Pinpoint the cell where the given text exists, returning its [x, y] midpoint coordinate. 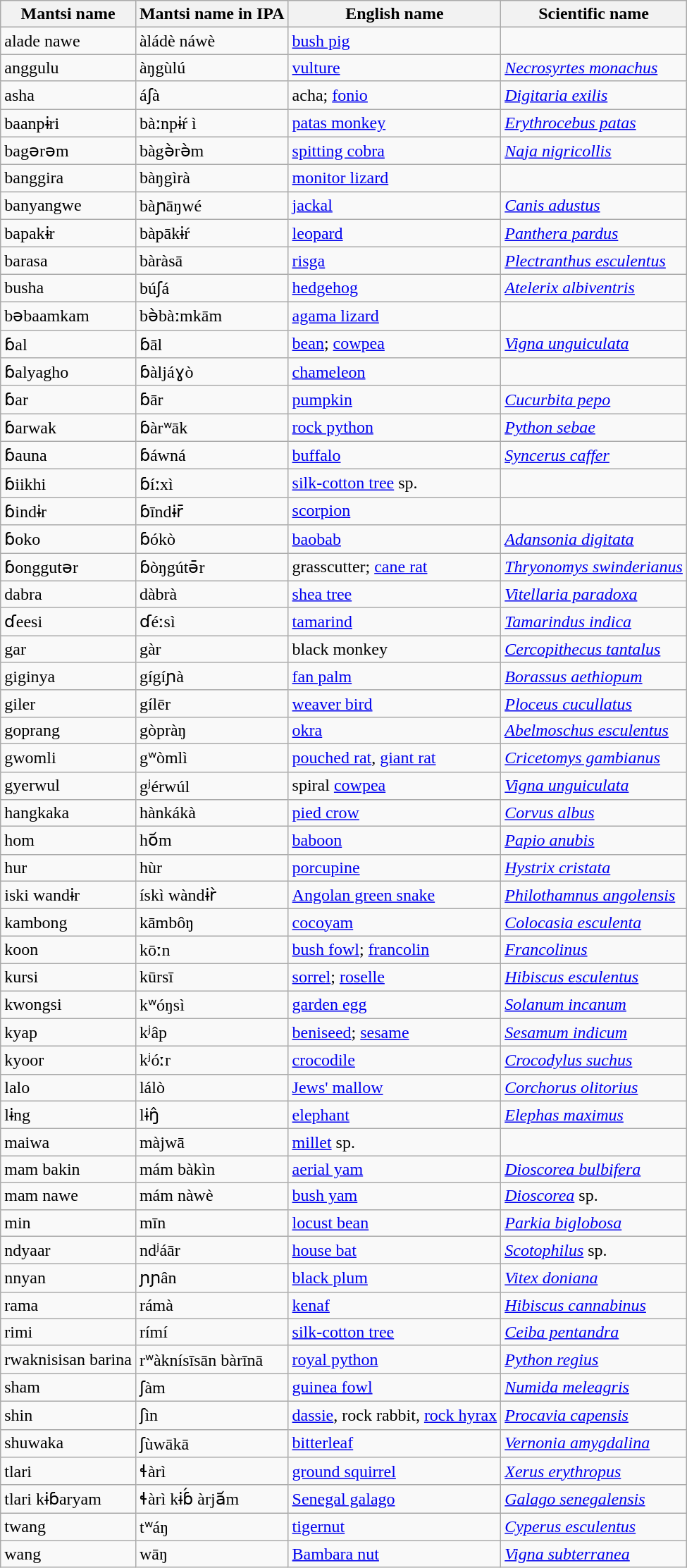
alade nawe [68, 41]
shea tree [395, 594]
bàràsā [211, 261]
ɓiikhi [68, 483]
ískì wàndɨr̀ [211, 895]
Dioscorea sp. [594, 1196]
lalo [68, 1087]
twang [68, 1527]
ʃìn [211, 1415]
Python sebae [594, 428]
sham [68, 1388]
wāŋ [211, 1554]
Adansonia digitata [594, 539]
ɗeesi [68, 622]
lɨng [68, 1115]
anggulu [68, 68]
silk-cotton tree [395, 1332]
Jews' mallow [395, 1087]
banyangwe [68, 206]
Philothamnus angolensis [594, 895]
bàɲāŋwé [211, 206]
ɓauna [68, 455]
áʃà [211, 95]
Vitex doniana [594, 1278]
English name [395, 14]
pied crow [395, 813]
hedgehog [395, 288]
ɓókò [211, 539]
Tamarindus indica [594, 622]
gílēr [211, 703]
kyap [68, 1032]
bàgə̀rə̀m [211, 151]
kāmbôŋ [211, 922]
ho᷄m [211, 841]
buffalo [395, 455]
ɓàrʷāk [211, 428]
ɓār [211, 400]
Thryonomys swinderianus [594, 567]
ɓòŋgútə̄r [211, 567]
Elephas maximus [594, 1115]
crocodile [395, 1061]
bàpākɨŕ [211, 233]
rock python [395, 428]
ɓíːxì [211, 483]
ɬàrì [211, 1471]
gar [68, 649]
iski wandɨr [68, 895]
koon [68, 950]
hànkákà [211, 813]
ʃùwākā [211, 1443]
asha [68, 95]
baanpɨri [68, 123]
bitterleaf [395, 1443]
tʷáŋ [211, 1527]
lálò [211, 1087]
ɗéːsì [211, 622]
black monkey [395, 649]
hùr [211, 868]
bush yam [395, 1196]
Numida meleagris [594, 1388]
àládè náwè [211, 41]
ɓīndɨr̄ [211, 511]
bàːnpɨŕ ì [211, 123]
Syncerus caffer [594, 455]
Cyperus esculentus [594, 1527]
gígíɲà [211, 677]
porcupine [395, 868]
rama [68, 1305]
Mantsi name [68, 14]
ɲɲân [211, 1278]
Hibiscus cannabinus [594, 1305]
Plectranthus esculentus [594, 261]
hangkaka [68, 813]
spiral cowpea [395, 786]
scorpion [395, 511]
chameleon [395, 372]
Abelmoschus esculentus [594, 730]
baobab [395, 539]
bagərəm [68, 151]
dassie, rock rabbit, rock hyrax [395, 1415]
hom [68, 841]
búʃá [211, 288]
vulture [395, 68]
elephant [395, 1115]
bush pig [395, 41]
ɓar [68, 400]
kyoor [68, 1061]
grasscutter; cane rat [395, 567]
wang [68, 1554]
Dioscorea bulbifera [594, 1169]
kōːn [211, 950]
kʲóːr [211, 1061]
bàŋgìrà [211, 178]
ɓarwak [68, 428]
min [68, 1223]
acha; fonio [395, 95]
Vitellaria paradoxa [594, 594]
rʷàknísīsān bàrīnā [211, 1359]
bean; cowpea [395, 344]
patas monkey [395, 123]
pouched rat, giant rat [395, 758]
dabra [68, 594]
mám nàwè [211, 1196]
banggira [68, 178]
gwomli [68, 758]
ɓàljáɣò [211, 372]
giginya [68, 677]
Cricetomys gambianus [594, 758]
Cercopithecus tantalus [594, 649]
Sesamum indicum [594, 1032]
shin [68, 1415]
kʲâp [211, 1032]
locust bean [395, 1223]
Crocodylus suchus [594, 1061]
ɓoko [68, 539]
hur [68, 868]
Senegal galago [395, 1499]
leopard [395, 233]
bush fowl; francolin [395, 950]
Borassus aethiopum [594, 677]
màjwā [211, 1142]
house bat [395, 1250]
Scientific name [594, 14]
gʷòmlì [211, 758]
mīn [211, 1223]
millet sp. [395, 1142]
Ploceus cucullatus [594, 703]
Francolinus [594, 950]
bapakɨr [68, 233]
Bambara nut [395, 1554]
busha [68, 288]
Scotophilus sp. [594, 1250]
rámà [211, 1305]
rimi [68, 1332]
aerial yam [395, 1169]
tigernut [395, 1527]
Colocasia esculenta [594, 922]
goprang [68, 730]
nnyan [68, 1278]
Ceiba pentandra [594, 1332]
gʲérwúl [211, 786]
Corchorus olitorius [594, 1087]
baboon [395, 841]
giler [68, 703]
royal python [395, 1359]
Necrosyrtes monachus [594, 68]
Canis adustus [594, 206]
ɓindɨr [68, 511]
ʃàm [211, 1388]
kursi [68, 977]
Cucurbita pepo [594, 400]
Corvus albus [594, 813]
ɓāl [211, 344]
Hibiscus esculentus [594, 977]
Galago senegalensis [594, 1499]
tlari kɨɓaryam [68, 1499]
ndʲáār [211, 1250]
kwongsi [68, 1005]
bə̀bàːmkām [211, 316]
kʷóŋsì [211, 1005]
Panthera pardus [594, 233]
ɓal [68, 344]
dàbrà [211, 594]
black plum [395, 1278]
risga [395, 261]
Erythrocebus patas [594, 123]
shuwaka [68, 1443]
Vernonia amygdalina [594, 1443]
fan palm [395, 677]
ɓáwná [211, 455]
gyerwul [68, 786]
mam bakin [68, 1169]
kambong [68, 922]
beniseed; sesame [395, 1032]
garden egg [395, 1005]
barasa [68, 261]
Angolan green snake [395, 895]
gàr [211, 649]
Solanum incanum [594, 1005]
lɨŋ̂ [211, 1115]
monitor lizard [395, 178]
Naja nigricollis [594, 151]
jackal [395, 206]
Vigna subterranea [594, 1554]
weaver bird [395, 703]
Python regius [594, 1359]
ɬàrì kɨɓ́ àrja᷄m [211, 1499]
ɓalyagho [68, 372]
spitting cobra [395, 151]
Atelerix albiventris [594, 288]
sorrel; roselle [395, 977]
mam nawe [68, 1196]
Mantsi name in IPA [211, 14]
tamarind [395, 622]
kūrsī [211, 977]
pumpkin [395, 400]
Xerus erythropus [594, 1471]
silk-cotton tree sp. [395, 483]
tlari [68, 1471]
rwaknisisan barina [68, 1359]
Papio anubis [594, 841]
rímí [211, 1332]
okra [395, 730]
ndyaar [68, 1250]
cocoyam [395, 922]
bəbaamkam [68, 316]
mám bàkìn [211, 1169]
Digitaria exilis [594, 95]
Hystrix cristata [594, 868]
ground squirrel [395, 1471]
ɓonggutər [68, 567]
guinea fowl [395, 1388]
maiwa [68, 1142]
àŋgùlú [211, 68]
Parkia biglobosa [594, 1223]
agama lizard [395, 316]
kenaf [395, 1305]
Procavia capensis [594, 1415]
gòpràŋ [211, 730]
